Provide the [X, Y] coordinate of the cell's center where the given text is located.  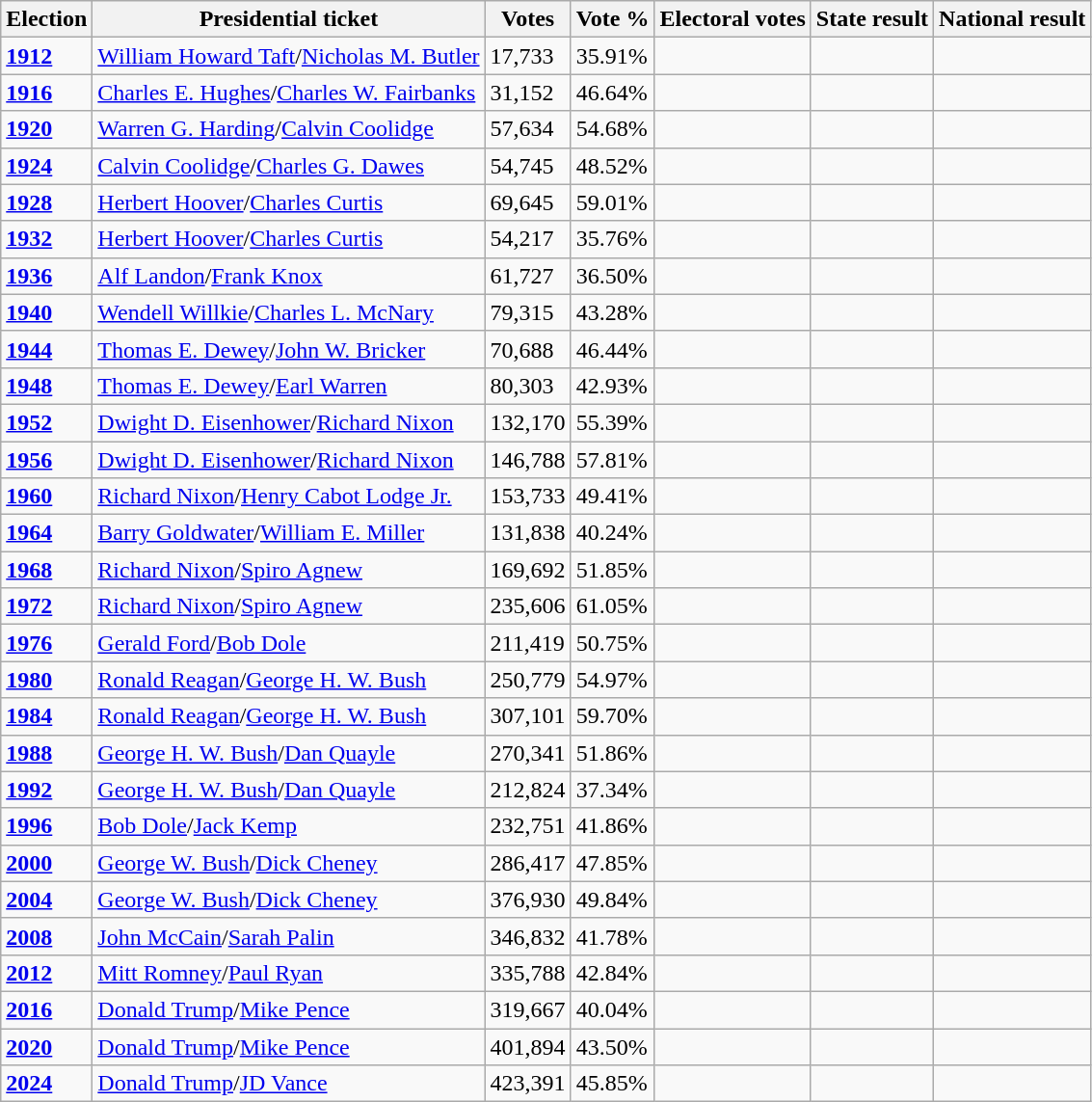
42.93% [613, 386]
2012 [46, 973]
59.01% [613, 202]
Electoral votes [732, 19]
69,645 [528, 202]
2024 [46, 1084]
41.86% [613, 826]
Warren G. Harding/Calvin Coolidge [289, 129]
48.52% [613, 166]
Charles E. Hughes/Charles W. Fairbanks [289, 93]
55.39% [613, 422]
2004 [46, 900]
Gerald Ford/Bob Dole [289, 643]
Thomas E. Dewey/Earl Warren [289, 386]
1936 [46, 276]
1928 [46, 202]
40.04% [613, 1009]
Barry Goldwater/William E. Miller [289, 533]
42.84% [613, 973]
423,391 [528, 1084]
307,101 [528, 716]
35.76% [613, 239]
Votes [528, 19]
49.84% [613, 900]
319,667 [528, 1009]
46.64% [613, 93]
Calvin Coolidge/Charles G. Dawes [289, 166]
1980 [46, 680]
1972 [46, 606]
54.68% [613, 129]
131,838 [528, 533]
1968 [46, 570]
John McCain/Sarah Palin [289, 936]
Bob Dole/Jack Kemp [289, 826]
153,733 [528, 497]
132,170 [528, 422]
235,606 [528, 606]
57,634 [528, 129]
376,930 [528, 900]
1912 [46, 56]
59.70% [613, 716]
1988 [46, 753]
211,419 [528, 643]
2016 [46, 1009]
1984 [46, 716]
35.91% [613, 56]
54,745 [528, 166]
50.75% [613, 643]
1924 [46, 166]
169,692 [528, 570]
Donald Trump/JD Vance [289, 1084]
1996 [46, 826]
250,779 [528, 680]
45.85% [613, 1084]
46.44% [613, 349]
National result [1012, 19]
Vote % [613, 19]
State result [871, 19]
335,788 [528, 973]
36.50% [613, 276]
80,303 [528, 386]
286,417 [528, 863]
Election [46, 19]
1992 [46, 790]
70,688 [528, 349]
61.05% [613, 606]
401,894 [528, 1046]
1976 [46, 643]
1920 [46, 129]
Alf Landon/Frank Knox [289, 276]
270,341 [528, 753]
1932 [46, 239]
Thomas E. Dewey/John W. Bricker [289, 349]
2020 [46, 1046]
1940 [46, 312]
51.85% [613, 570]
1944 [46, 349]
2008 [46, 936]
54,217 [528, 239]
54.97% [613, 680]
43.28% [613, 312]
2000 [46, 863]
49.41% [613, 497]
40.24% [613, 533]
57.81% [613, 460]
Richard Nixon/Henry Cabot Lodge Jr. [289, 497]
Mitt Romney/Paul Ryan [289, 973]
Presidential ticket [289, 19]
212,824 [528, 790]
1960 [46, 497]
Wendell Willkie/Charles L. McNary [289, 312]
37.34% [613, 790]
William Howard Taft/Nicholas M. Butler [289, 56]
47.85% [613, 863]
146,788 [528, 460]
61,727 [528, 276]
79,315 [528, 312]
41.78% [613, 936]
51.86% [613, 753]
31,152 [528, 93]
1952 [46, 422]
1964 [46, 533]
1916 [46, 93]
1956 [46, 460]
43.50% [613, 1046]
1948 [46, 386]
17,733 [528, 56]
232,751 [528, 826]
346,832 [528, 936]
